Identify which cell holds the provided text, then report its [X, Y] central coordinate. 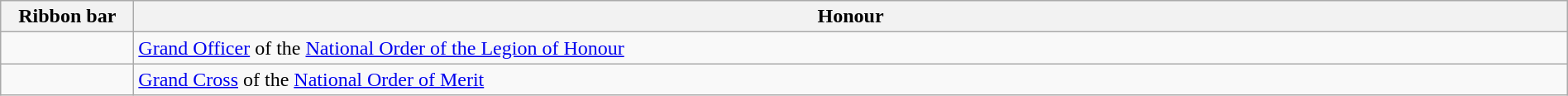
Grand Cross of the National Order of Merit [850, 79]
Grand Officer of the National Order of the Legion of Honour [850, 48]
Ribbon bar [68, 17]
Honour [850, 17]
